Scan for the cell matching the given text and deliver its (x, y) coordinate at center. 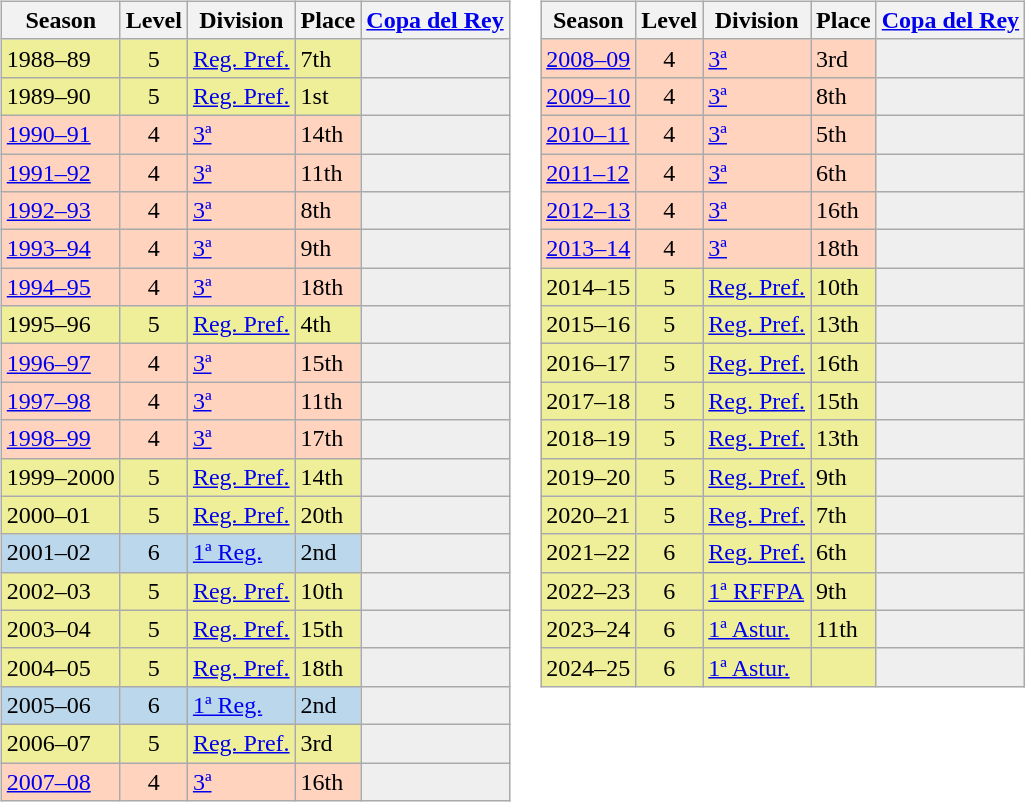
1997–98 (60, 401)
1st (328, 96)
2012–13 (588, 211)
1992–93 (60, 211)
1989–90 (60, 96)
1996–97 (60, 363)
2014–15 (588, 287)
2017–18 (588, 401)
2013–14 (588, 249)
17th (328, 439)
1994–95 (60, 287)
1995–96 (60, 325)
2018–19 (588, 439)
1999–2000 (60, 477)
2002–03 (60, 591)
1998–99 (60, 439)
1990–91 (60, 134)
2020–21 (588, 515)
4th (328, 325)
2016–17 (588, 363)
2005–06 (60, 705)
2003–04 (60, 629)
1991–92 (60, 173)
2024–25 (588, 667)
2015–16 (588, 325)
1988–89 (60, 58)
1993–94 (60, 249)
2008–09 (588, 58)
1ª RFFPA (757, 591)
2006–07 (60, 743)
2009–10 (588, 96)
2000–01 (60, 515)
2011–12 (588, 173)
2004–05 (60, 667)
20th (328, 515)
2023–24 (588, 629)
2010–11 (588, 134)
2019–20 (588, 477)
2001–02 (60, 553)
2021–22 (588, 553)
2007–08 (60, 781)
2022–23 (588, 591)
5th (844, 134)
